Search for the cell housing the specified text and yield its (X, Y) center coordinate. 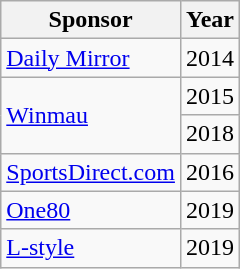
2015 (210, 96)
Daily Mirror (91, 58)
Year (210, 20)
Winmau (91, 115)
L-style (91, 248)
2016 (210, 172)
One80 (91, 210)
SportsDirect.com (91, 172)
2014 (210, 58)
Sponsor (91, 20)
2018 (210, 134)
